Scan for the cell matching the given text and deliver its [x, y] coordinate at center. 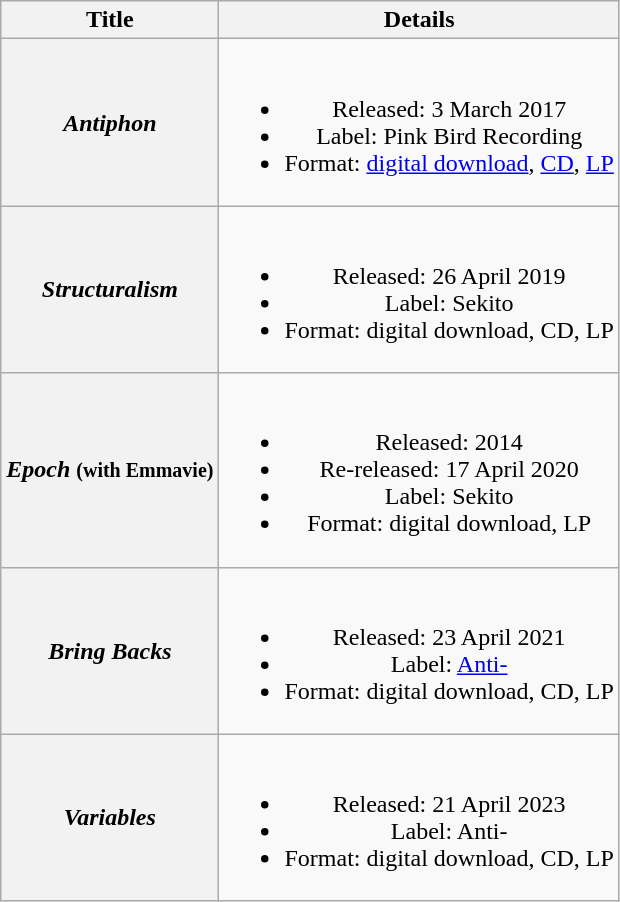
Antiphon [110, 122]
Released: 3 March 2017Label: Pink Bird RecordingFormat: digital download, CD, LP [419, 122]
Bring Backs [110, 650]
Released: 26 April 2019Label: SekitoFormat: digital download, CD, LP [419, 290]
Title [110, 20]
Released: 21 April 2023Label: Anti-Format: digital download, CD, LP [419, 818]
Released: 2014Re-released: 17 April 2020Label: SekitoFormat: digital download, LP [419, 470]
Released: 23 April 2021Label: Anti-Format: digital download, CD, LP [419, 650]
Variables [110, 818]
Structuralism [110, 290]
Details [419, 20]
Epoch (with Emmavie) [110, 470]
